Capture the cell that displays the provided text and extract its [X, Y] central coordinate. 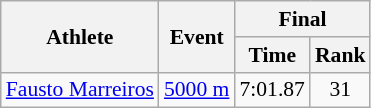
31 [340, 90]
Rank [340, 55]
7:01.87 [272, 90]
5000 m [196, 90]
Event [196, 36]
Final [302, 19]
Fausto Marreiros [80, 90]
Time [272, 55]
Athlete [80, 36]
